From the cell containing the given text, extract its center point as (X, Y) coordinate. 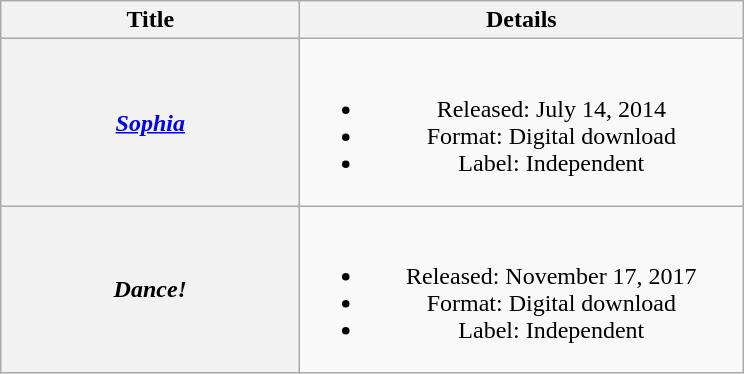
Details (522, 20)
Released: July 14, 2014Format: Digital downloadLabel: Independent (522, 122)
Title (150, 20)
Released: November 17, 2017Format: Digital downloadLabel: Independent (522, 290)
Dance! (150, 290)
Sophia (150, 122)
